Scan for the cell matching the given text and deliver its [x, y] coordinate at center. 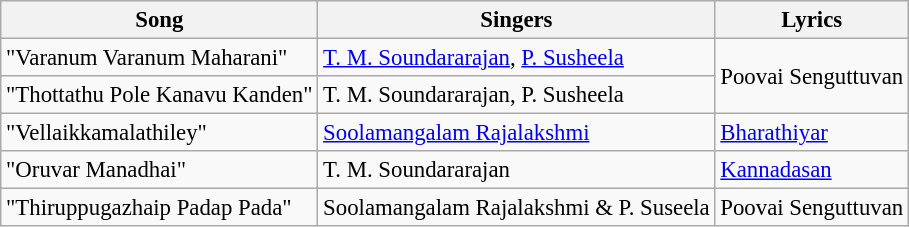
Kannadasan [812, 170]
"Vellaikkamalathiley" [160, 133]
Singers [516, 20]
"Varanum Varanum Maharani" [160, 58]
T. M. Soundararajan [516, 170]
Soolamangalam Rajalakshmi [516, 133]
Bharathiyar [812, 133]
"Thottathu Pole Kanavu Kanden" [160, 95]
"Oruvar Manadhai" [160, 170]
Song [160, 20]
"Thiruppugazhaip Padap Pada" [160, 208]
Lyrics [812, 20]
Soolamangalam Rajalakshmi & P. Suseela [516, 208]
